Return [X, Y] of the center of cell containing provided text 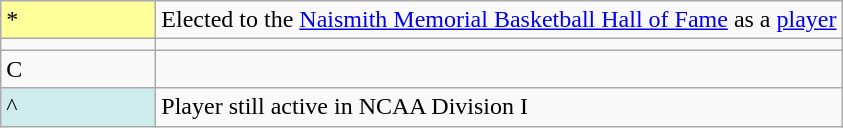
^ [78, 107]
Player still active in NCAA Division I [499, 107]
Elected to the Naismith Memorial Basketball Hall of Fame as a player [499, 20]
* [78, 20]
C [78, 69]
